Capture the cell that displays the provided text and extract its [x, y] central coordinate. 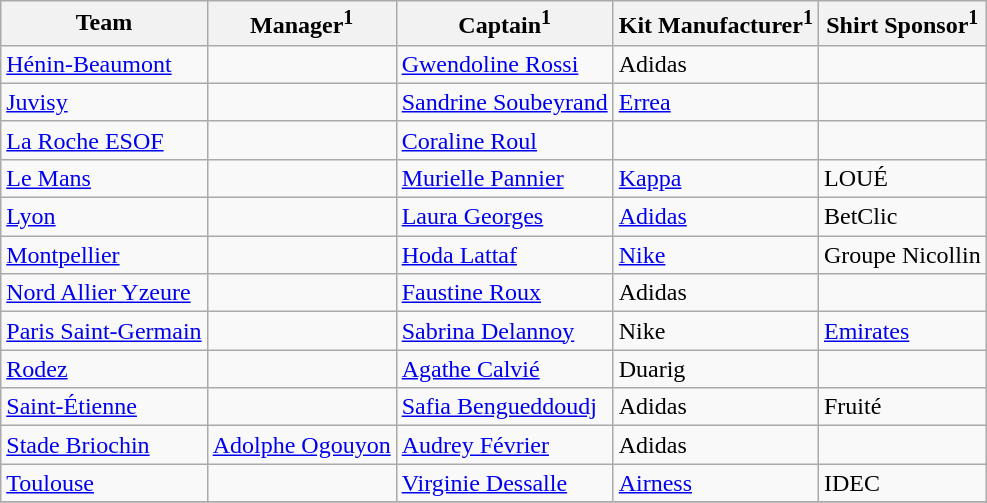
Manager1 [302, 24]
Sabrina Delannoy [504, 331]
Captain1 [504, 24]
La Roche ESOF [104, 140]
Adolphe Ogouyon [302, 445]
Laura Georges [504, 217]
Virginie Dessalle [504, 483]
Coraline Roul [504, 140]
Kit Manufacturer1 [716, 24]
Team [104, 24]
Hoda Lattaf [504, 255]
Faustine Roux [504, 293]
Fruité [902, 407]
Saint-Étienne [104, 407]
Juvisy [104, 102]
Paris Saint-Germain [104, 331]
Gwendoline Rossi [504, 64]
Nord Allier Yzeure [104, 293]
Montpellier [104, 255]
Safia Bengueddoudj [504, 407]
Rodez [104, 369]
Emirates [902, 331]
Sandrine Soubeyrand [504, 102]
Audrey Février [504, 445]
Hénin-Beaumont [104, 64]
Duarig [716, 369]
Murielle Pannier [504, 178]
Kappa [716, 178]
Toulouse [104, 483]
LOUÉ [902, 178]
Shirt Sponsor1 [902, 24]
Le Mans [104, 178]
IDEC [902, 483]
Errea [716, 102]
Airness [716, 483]
Groupe Nicollin [902, 255]
Stade Briochin [104, 445]
Agathe Calvié [504, 369]
Lyon [104, 217]
BetClic [902, 217]
